Extract the [x, y] coordinate from the center of the cell holding the provided text.  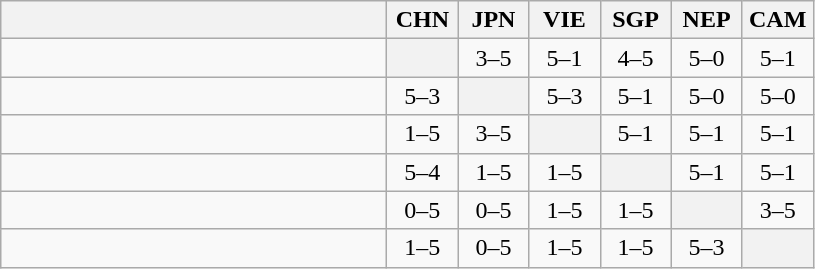
4–5 [636, 58]
CAM [778, 20]
NEP [706, 20]
5–4 [422, 172]
CHN [422, 20]
SGP [636, 20]
VIE [564, 20]
JPN [494, 20]
